Pinpoint the cell where the given text exists, returning its (X, Y) midpoint coordinate. 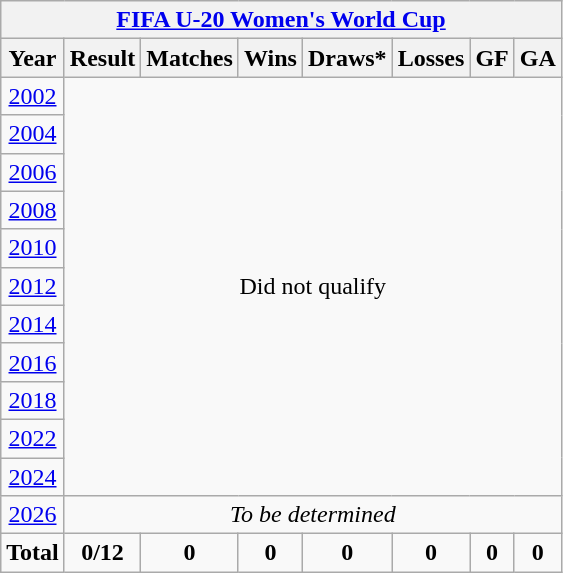
FIFA U-20 Women's World Cup (282, 20)
To be determined (312, 515)
GF (492, 58)
2012 (33, 286)
2018 (33, 400)
GA (538, 58)
Result (102, 58)
Matches (190, 58)
2022 (33, 438)
2006 (33, 172)
0/12 (102, 553)
Wins (270, 58)
2010 (33, 248)
Did not qualify (312, 286)
2016 (33, 362)
2014 (33, 324)
2008 (33, 210)
Losses (431, 58)
2026 (33, 515)
2004 (33, 134)
Draws* (347, 58)
2002 (33, 96)
Year (33, 58)
2024 (33, 477)
Total (33, 553)
